Find where the given text appears and provide that cell's center as [X, Y] coordinate. 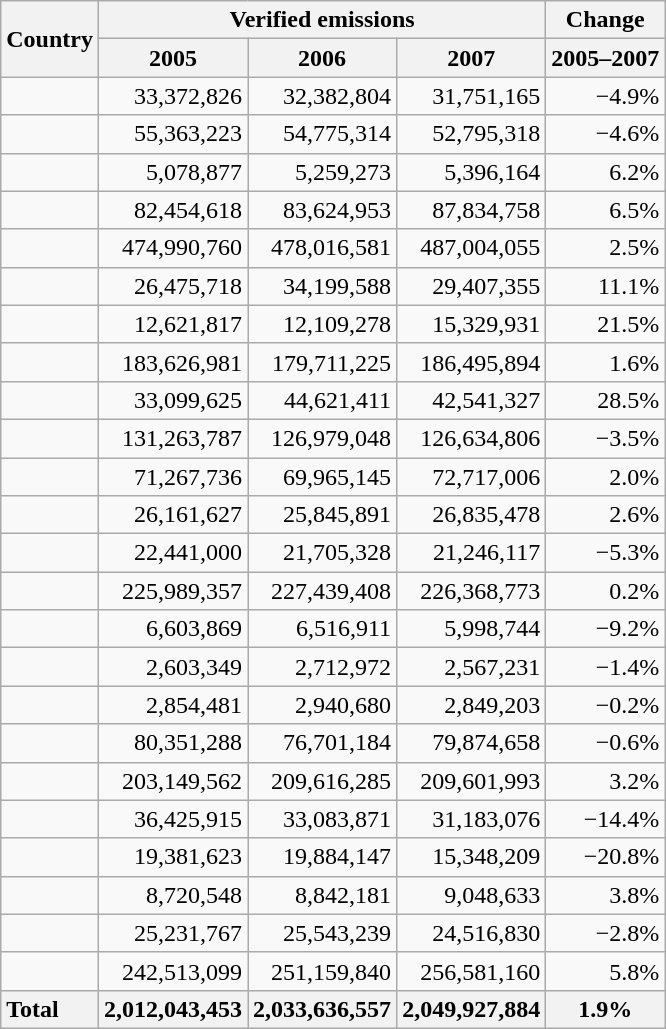
−20.8% [606, 857]
21,705,328 [322, 553]
31,751,165 [472, 96]
−3.5% [606, 438]
80,351,288 [172, 743]
2.6% [606, 515]
226,368,773 [472, 591]
Verified emissions [322, 20]
179,711,225 [322, 362]
11.1% [606, 286]
87,834,758 [472, 210]
26,475,718 [172, 286]
72,717,006 [472, 477]
26,835,478 [472, 515]
474,990,760 [172, 248]
−9.2% [606, 629]
126,979,048 [322, 438]
2,567,231 [472, 667]
8,842,181 [322, 895]
26,161,627 [172, 515]
−0.6% [606, 743]
2006 [322, 58]
−14.4% [606, 819]
32,382,804 [322, 96]
25,543,239 [322, 933]
33,099,625 [172, 400]
Country [50, 39]
0.2% [606, 591]
3.8% [606, 895]
131,263,787 [172, 438]
186,495,894 [472, 362]
5,998,744 [472, 629]
Total [50, 1009]
227,439,408 [322, 591]
2005 [172, 58]
76,701,184 [322, 743]
−4.6% [606, 134]
−1.4% [606, 667]
52,795,318 [472, 134]
−0.2% [606, 705]
2,049,927,884 [472, 1009]
209,616,285 [322, 781]
82,454,618 [172, 210]
2,033,636,557 [322, 1009]
1.9% [606, 1009]
5,259,273 [322, 172]
15,329,931 [472, 324]
71,267,736 [172, 477]
2005–2007 [606, 58]
25,845,891 [322, 515]
31,183,076 [472, 819]
−4.9% [606, 96]
79,874,658 [472, 743]
6.2% [606, 172]
8,720,548 [172, 895]
−2.8% [606, 933]
5.8% [606, 971]
183,626,981 [172, 362]
34,199,588 [322, 286]
2.0% [606, 477]
83,624,953 [322, 210]
2007 [472, 58]
487,004,055 [472, 248]
24,516,830 [472, 933]
225,989,357 [172, 591]
42,541,327 [472, 400]
69,965,145 [322, 477]
54,775,314 [322, 134]
25,231,767 [172, 933]
21.5% [606, 324]
2,603,349 [172, 667]
209,601,993 [472, 781]
3.2% [606, 781]
12,621,817 [172, 324]
55,363,223 [172, 134]
19,381,623 [172, 857]
203,149,562 [172, 781]
478,016,581 [322, 248]
5,078,877 [172, 172]
15,348,209 [472, 857]
19,884,147 [322, 857]
2,940,680 [322, 705]
2,849,203 [472, 705]
6,603,869 [172, 629]
251,159,840 [322, 971]
2,854,481 [172, 705]
126,634,806 [472, 438]
33,083,871 [322, 819]
1.6% [606, 362]
6,516,911 [322, 629]
−5.3% [606, 553]
44,621,411 [322, 400]
6.5% [606, 210]
2,012,043,453 [172, 1009]
2.5% [606, 248]
28.5% [606, 400]
33,372,826 [172, 96]
Change [606, 20]
5,396,164 [472, 172]
242,513,099 [172, 971]
9,048,633 [472, 895]
22,441,000 [172, 553]
29,407,355 [472, 286]
12,109,278 [322, 324]
256,581,160 [472, 971]
36,425,915 [172, 819]
2,712,972 [322, 667]
21,246,117 [472, 553]
